Find where the given text appears and provide that cell's center as [x, y] coordinate. 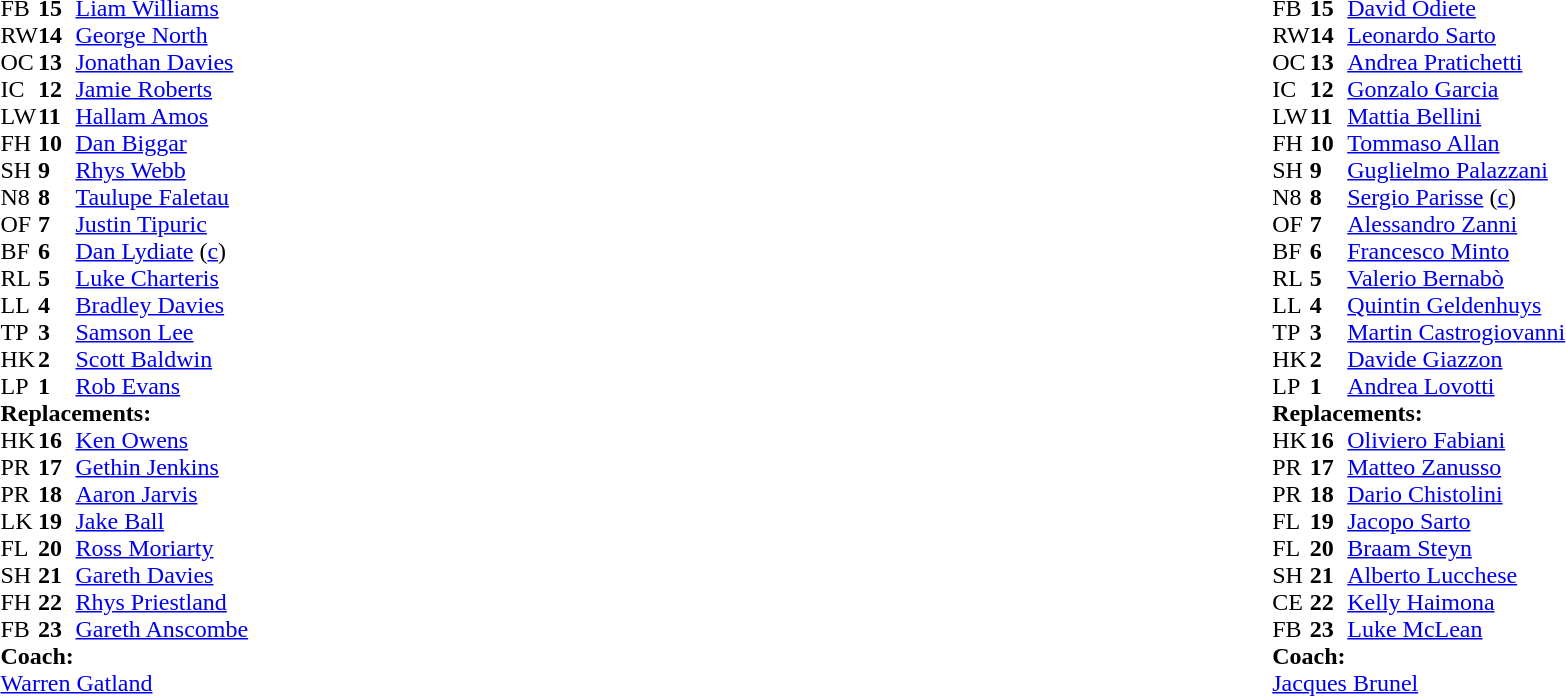
Ken Owens [162, 440]
Kelly Haimona [1456, 602]
Jake Ball [162, 522]
Alberto Lucchese [1456, 576]
CE [1291, 602]
Jonathan Davies [162, 62]
Andrea Lovotti [1456, 386]
Mattia Bellini [1456, 116]
Sergio Parisse (c) [1456, 198]
Luke Charteris [162, 278]
Jamie Roberts [162, 90]
Matteo Zanusso [1456, 468]
Alessandro Zanni [1456, 224]
Braam Steyn [1456, 548]
LK [19, 522]
Rhys Webb [162, 170]
Hallam Amos [162, 116]
George North [162, 36]
Bradley Davies [162, 306]
Francesco Minto [1456, 252]
Rob Evans [162, 386]
Justin Tipuric [162, 224]
Martin Castrogiovanni [1456, 332]
Leonardo Sarto [1456, 36]
Dan Biggar [162, 144]
Ross Moriarty [162, 548]
Davide Giazzon [1456, 360]
Luke McLean [1456, 630]
Quintin Geldenhuys [1456, 306]
Dario Chistolini [1456, 494]
Gareth Davies [162, 576]
Valerio Bernabò [1456, 278]
Taulupe Faletau [162, 198]
Samson Lee [162, 332]
Jacopo Sarto [1456, 522]
Guglielmo Palazzani [1456, 170]
Gonzalo Garcia [1456, 90]
Gareth Anscombe [162, 630]
Rhys Priestland [162, 602]
Aaron Jarvis [162, 494]
Tommaso Allan [1456, 144]
Scott Baldwin [162, 360]
Dan Lydiate (c) [162, 252]
Gethin Jenkins [162, 468]
Oliviero Fabiani [1456, 440]
Andrea Pratichetti [1456, 62]
